Find where the given text appears and provide that cell's center as (x, y) coordinate. 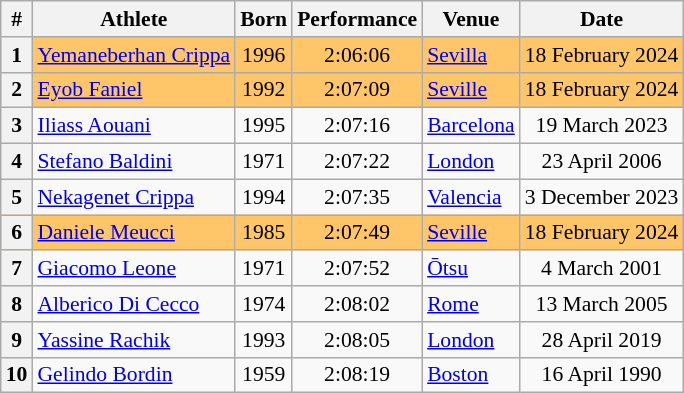
Rome (471, 304)
Venue (471, 19)
2 (17, 90)
10 (17, 375)
19 March 2023 (602, 126)
Eyob Faniel (134, 90)
Ōtsu (471, 269)
3 December 2023 (602, 197)
1985 (264, 233)
9 (17, 340)
Alberico Di Cecco (134, 304)
1974 (264, 304)
6 (17, 233)
1994 (264, 197)
1996 (264, 55)
2:07:49 (357, 233)
7 (17, 269)
23 April 2006 (602, 162)
2:07:09 (357, 90)
1959 (264, 375)
1992 (264, 90)
2:07:16 (357, 126)
2:08:05 (357, 340)
16 April 1990 (602, 375)
2:07:52 (357, 269)
8 (17, 304)
4 (17, 162)
Nekagenet Crippa (134, 197)
13 March 2005 (602, 304)
Born (264, 19)
Athlete (134, 19)
5 (17, 197)
4 March 2001 (602, 269)
Date (602, 19)
Gelindo Bordin (134, 375)
Valencia (471, 197)
2:07:35 (357, 197)
2:08:19 (357, 375)
1993 (264, 340)
1995 (264, 126)
Stefano Baldini (134, 162)
Performance (357, 19)
2:06:06 (357, 55)
Barcelona (471, 126)
Giacomo Leone (134, 269)
# (17, 19)
28 April 2019 (602, 340)
Sevilla (471, 55)
1 (17, 55)
2:07:22 (357, 162)
2:08:02 (357, 304)
3 (17, 126)
Boston (471, 375)
Yemaneberhan Crippa (134, 55)
Daniele Meucci (134, 233)
Iliass Aouani (134, 126)
Yassine Rachik (134, 340)
